Return the (x, y) coordinate for the center point of the cell that contains the specified text.  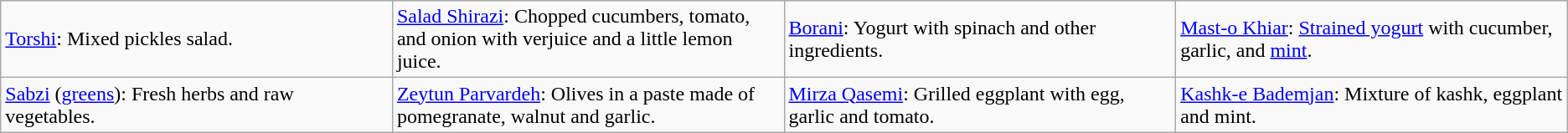
Kashk-e Bademjan: Mixture of kashk, eggplant and mint. (1372, 105)
Torshi: Mixed pickles salad. (197, 39)
Zeytun Parvardeh: Olives in a paste made of pomegranate, walnut and garlic. (588, 105)
Sabzi (greens): Fresh herbs and raw vegetables. (197, 105)
Mast-o Khiar: Strained yogurt with cucumber, garlic, and mint. (1372, 39)
Borani: Yogurt with spinach and other ingredients. (980, 39)
Mirza Qasemi: Grilled eggplant with egg, garlic and tomato. (980, 105)
Salad Shirazi: Chopped cucumbers, tomato, and onion with verjuice and a little lemon juice. (588, 39)
